Output the [X, Y] coordinate of the center of the cell containing the given text.  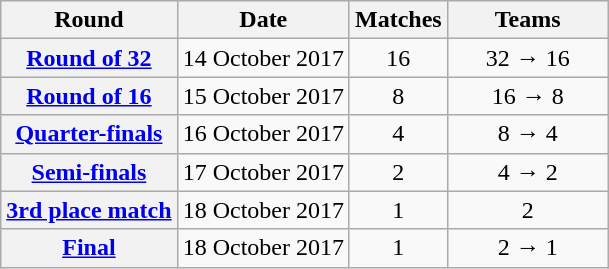
17 October 2017 [263, 172]
Final [89, 248]
Teams [528, 20]
Quarter-finals [89, 134]
8 → 4 [528, 134]
Round [89, 20]
Round of 32 [89, 58]
4 → 2 [528, 172]
14 October 2017 [263, 58]
16 October 2017 [263, 134]
4 [398, 134]
3rd place match [89, 210]
2 → 1 [528, 248]
32 → 16 [528, 58]
Matches [398, 20]
8 [398, 96]
16 → 8 [528, 96]
Round of 16 [89, 96]
Semi-finals [89, 172]
16 [398, 58]
Date [263, 20]
15 October 2017 [263, 96]
